Find where the given text appears and provide that cell's center as (X, Y) coordinate. 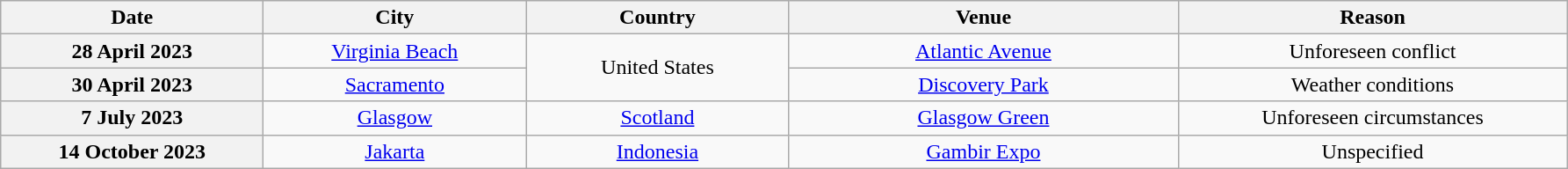
Unforeseen conflict (1372, 51)
Jakarta (395, 151)
Discovery Park (984, 84)
Virginia Beach (395, 51)
Glasgow Green (984, 118)
Sacramento (395, 84)
Date (132, 18)
7 July 2023 (132, 118)
United States (657, 68)
Scotland (657, 118)
Weather conditions (1372, 84)
30 April 2023 (132, 84)
14 October 2023 (132, 151)
Venue (984, 18)
Unforeseen circumstances (1372, 118)
Reason (1372, 18)
Country (657, 18)
Glasgow (395, 118)
Atlantic Avenue (984, 51)
Gambir Expo (984, 151)
28 April 2023 (132, 51)
City (395, 18)
Indonesia (657, 151)
Unspecified (1372, 151)
